Extract the (X, Y) coordinate from the center of the cell holding the provided text.  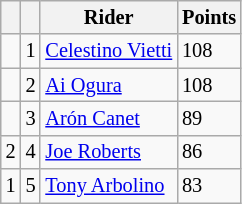
Ai Ogura (108, 85)
Celestino Vietti (108, 51)
3 (31, 118)
86 (209, 152)
Tony Arbolino (108, 186)
4 (31, 152)
Joe Roberts (108, 152)
Points (209, 17)
Arón Canet (108, 118)
89 (209, 118)
Rider (108, 17)
5 (31, 186)
83 (209, 186)
